Scan for the cell matching the given text and deliver its (x, y) coordinate at center. 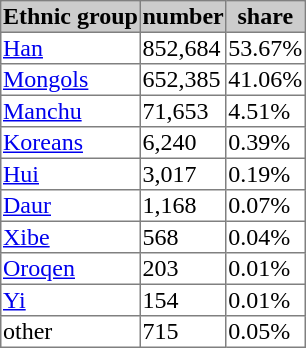
0.04% (265, 237)
652,385 (183, 80)
53.67% (265, 48)
0.07% (265, 206)
Manchu (70, 111)
203 (183, 269)
Oroqen (70, 269)
715 (183, 332)
Han (70, 48)
3,017 (183, 174)
number (183, 17)
1,168 (183, 206)
Yi (70, 300)
Xibe (70, 237)
6,240 (183, 143)
852,684 (183, 48)
0.19% (265, 174)
other (70, 332)
Koreans (70, 143)
Daur (70, 206)
0.39% (265, 143)
154 (183, 300)
0.05% (265, 332)
71,653 (183, 111)
4.51% (265, 111)
share (265, 17)
Mongols (70, 80)
41.06% (265, 80)
Hui (70, 174)
Ethnic group (70, 17)
568 (183, 237)
